Locate the cell with the specified text and output its (X, Y) center coordinate. 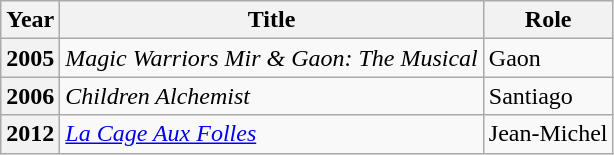
La Cage Aux Folles (272, 134)
Year (30, 20)
Children Alchemist (272, 96)
Gaon (548, 58)
Role (548, 20)
Magic Warriors Mir & Gaon: The Musical (272, 58)
2012 (30, 134)
2006 (30, 96)
Santiago (548, 96)
2005 (30, 58)
Jean-Michel (548, 134)
Title (272, 20)
